Determine the (x, y) coordinate at the center of the cell enclosing the given text.  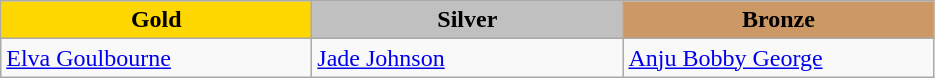
Silver (468, 20)
Bronze (778, 20)
Jade Johnson (468, 58)
Elva Goulbourne (156, 58)
Gold (156, 20)
Anju Bobby George (778, 58)
